Identify which cell holds the provided text, then report its (X, Y) central coordinate. 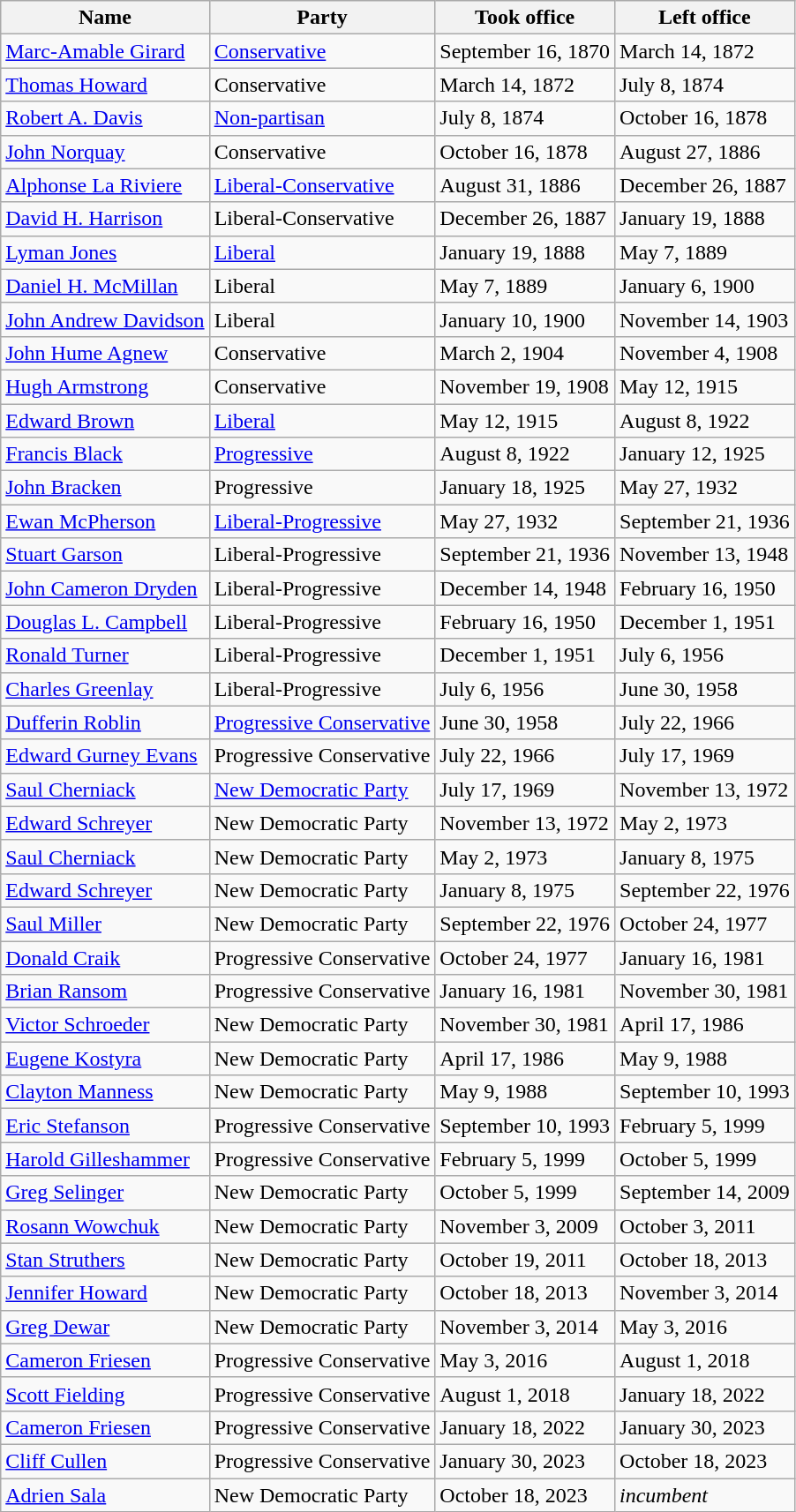
John Norquay (105, 152)
November 4, 1908 (705, 353)
Left office (705, 18)
Edward Gurney Evans (105, 756)
Douglas L. Campbell (105, 622)
Adrien Sala (105, 1495)
October 3, 2011 (705, 1226)
January 18, 1925 (525, 488)
John Hume Agnew (105, 353)
September 16, 1870 (525, 51)
January 10, 1900 (525, 319)
Took office (525, 18)
Stuart Garson (105, 555)
Charles Greenlay (105, 689)
Donald Craik (105, 957)
November 19, 1908 (525, 386)
Non-partisan (322, 118)
Edward Brown (105, 421)
David H. Harrison (105, 219)
Francis Black (105, 454)
Hugh Armstrong (105, 386)
Marc-Amable Girard (105, 51)
Thomas Howard (105, 85)
December 14, 1948 (525, 588)
August 27, 1886 (705, 152)
March 2, 1904 (525, 353)
Ronald Turner (105, 655)
John Andrew Davidson (105, 319)
Greg Dewar (105, 1327)
January 6, 1900 (705, 286)
Alphonse La Riviere (105, 185)
Eugene Kostyra (105, 1059)
Harold Gilleshammer (105, 1159)
John Cameron Dryden (105, 588)
Lyman Jones (105, 252)
Victor Schroeder (105, 1025)
January 12, 1925 (705, 454)
Greg Selinger (105, 1193)
Clayton Manness (105, 1092)
Daniel H. McMillan (105, 286)
September 14, 2009 (705, 1193)
Scott Fielding (105, 1394)
Eric Stefanson (105, 1126)
Saul Miller (105, 924)
John Bracken (105, 488)
October 19, 2011 (525, 1260)
Cliff Cullen (105, 1461)
Ewan McPherson (105, 521)
Jennifer Howard (105, 1293)
Party (322, 18)
Stan Struthers (105, 1260)
Dufferin Roblin (105, 722)
Brian Ransom (105, 992)
August 31, 1886 (525, 185)
November 14, 1903 (705, 319)
Rosann Wowchuk (105, 1226)
Name (105, 18)
November 3, 2009 (525, 1226)
incumbent (705, 1495)
November 13, 1948 (705, 555)
Robert A. Davis (105, 118)
